Determine the (x, y) coordinate at the center of the cell enclosing the given text.  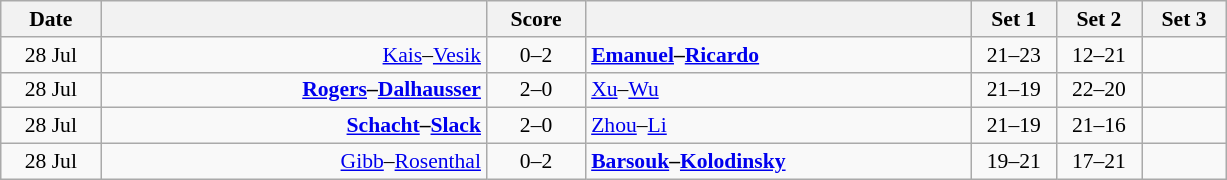
Rogers–Dalhausser (294, 90)
12–21 (1098, 55)
22–20 (1098, 90)
19–21 (1014, 162)
Zhou–Li (778, 126)
Set 2 (1098, 19)
Score (536, 19)
Xu–Wu (778, 90)
17–21 (1098, 162)
Kais–Vesik (294, 55)
Barsouk–Kolodinsky (778, 162)
Emanuel–Ricardo (778, 55)
Set 3 (1184, 19)
Date (51, 19)
21–23 (1014, 55)
Set 1 (1014, 19)
21–16 (1098, 126)
Schacht–Slack (294, 126)
Gibb–Rosenthal (294, 162)
